Identify which cell holds the provided text, then report its [x, y] central coordinate. 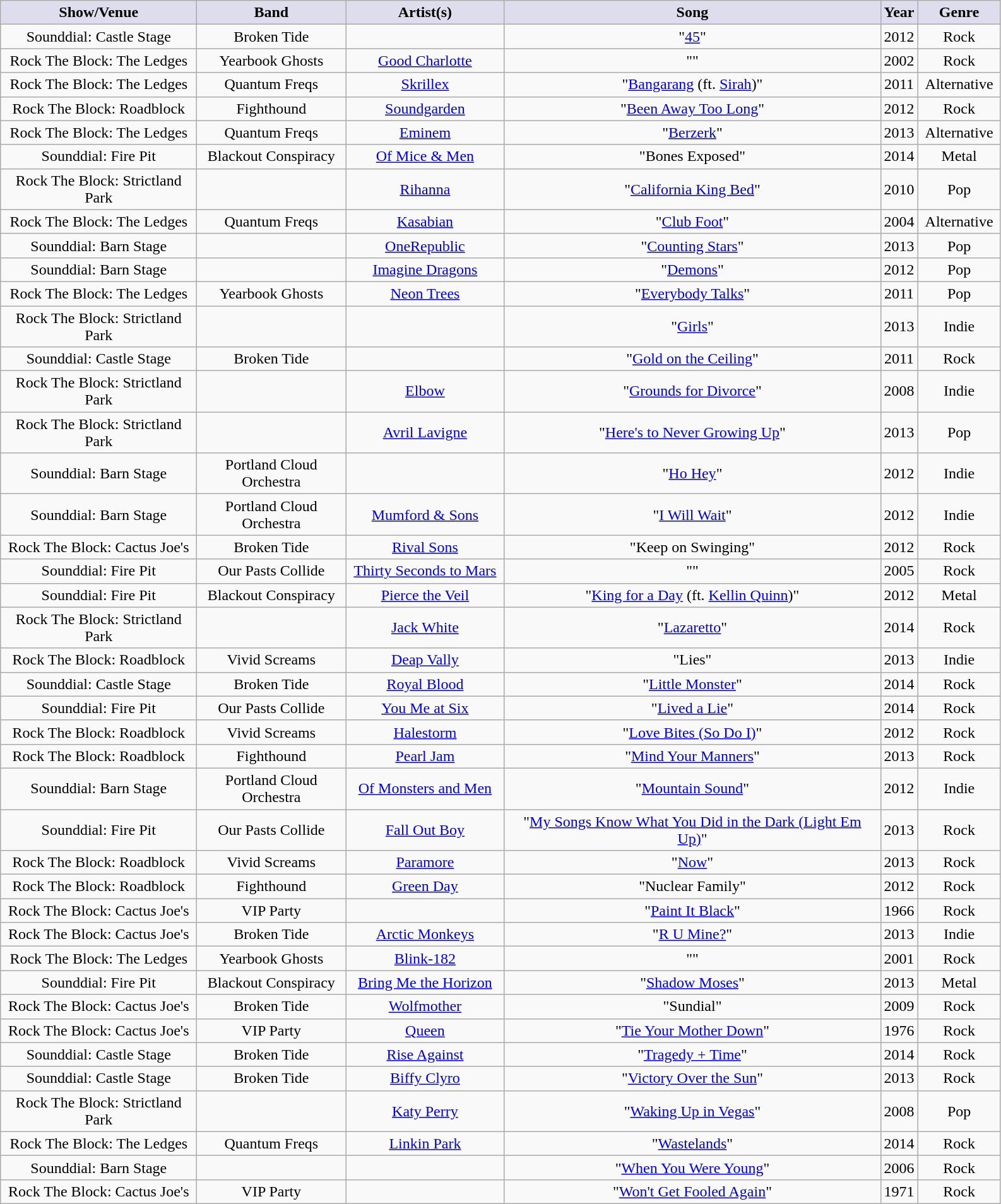
"I Will Wait" [692, 515]
2006 [899, 1167]
Of Mice & Men [425, 156]
Year [899, 13]
Deap Vally [425, 660]
"Sundial" [692, 1006]
"Tie Your Mother Down" [692, 1030]
"45" [692, 37]
Katy Perry [425, 1111]
Queen [425, 1030]
"Wastelands" [692, 1143]
2001 [899, 959]
Artist(s) [425, 13]
"Now" [692, 863]
"Here's to Never Growing Up" [692, 433]
"Everybody Talks" [692, 293]
"Berzerk" [692, 133]
Wolfmother [425, 1006]
"California King Bed" [692, 189]
"Counting Stars" [692, 245]
2009 [899, 1006]
"My Songs Know What You Did in the Dark (Light Em Up)" [692, 829]
"Nuclear Family" [692, 887]
Soundgarden [425, 109]
"Won't Get Fooled Again" [692, 1191]
2010 [899, 189]
Arctic Monkeys [425, 935]
Biffy Clyro [425, 1078]
Song [692, 13]
1966 [899, 911]
Royal Blood [425, 684]
Eminem [425, 133]
"Girls" [692, 326]
1971 [899, 1191]
2004 [899, 221]
Rihanna [425, 189]
Fall Out Boy [425, 829]
"R U Mine?" [692, 935]
"Victory Over the Sun" [692, 1078]
Green Day [425, 887]
Kasabian [425, 221]
"Ho Hey" [692, 473]
"Lies" [692, 660]
Rival Sons [425, 547]
"Shadow Moses" [692, 983]
"Lived a Lie" [692, 708]
Pierce the Veil [425, 595]
"Club Foot" [692, 221]
Rise Against [425, 1054]
"Grounds for Divorce" [692, 391]
Good Charlotte [425, 61]
"When You Were Young" [692, 1167]
1976 [899, 1030]
Imagine Dragons [425, 269]
"Little Monster" [692, 684]
Linkin Park [425, 1143]
Halestorm [425, 732]
Band [271, 13]
"Waking Up in Vegas" [692, 1111]
Skrillex [425, 85]
"Tragedy + Time" [692, 1054]
"Bones Exposed" [692, 156]
Elbow [425, 391]
"Keep on Swinging" [692, 547]
Pearl Jam [425, 756]
"Love Bites (So Do I)" [692, 732]
"Mountain Sound" [692, 789]
Genre [959, 13]
Thirty Seconds to Mars [425, 571]
Jack White [425, 627]
"Mind Your Manners" [692, 756]
"Bangarang (ft. Sirah)" [692, 85]
OneRepublic [425, 245]
"Paint It Black" [692, 911]
Show/Venue [98, 13]
Blink-182 [425, 959]
"King for a Day (ft. Kellin Quinn)" [692, 595]
"Demons" [692, 269]
Bring Me the Horizon [425, 983]
Avril Lavigne [425, 433]
"Lazaretto" [692, 627]
You Me at Six [425, 708]
Mumford & Sons [425, 515]
Paramore [425, 863]
2005 [899, 571]
"Gold on the Ceiling" [692, 359]
"Been Away Too Long" [692, 109]
2002 [899, 61]
Neon Trees [425, 293]
Of Monsters and Men [425, 789]
